Locate the cell with the specified text and output its (X, Y) center coordinate. 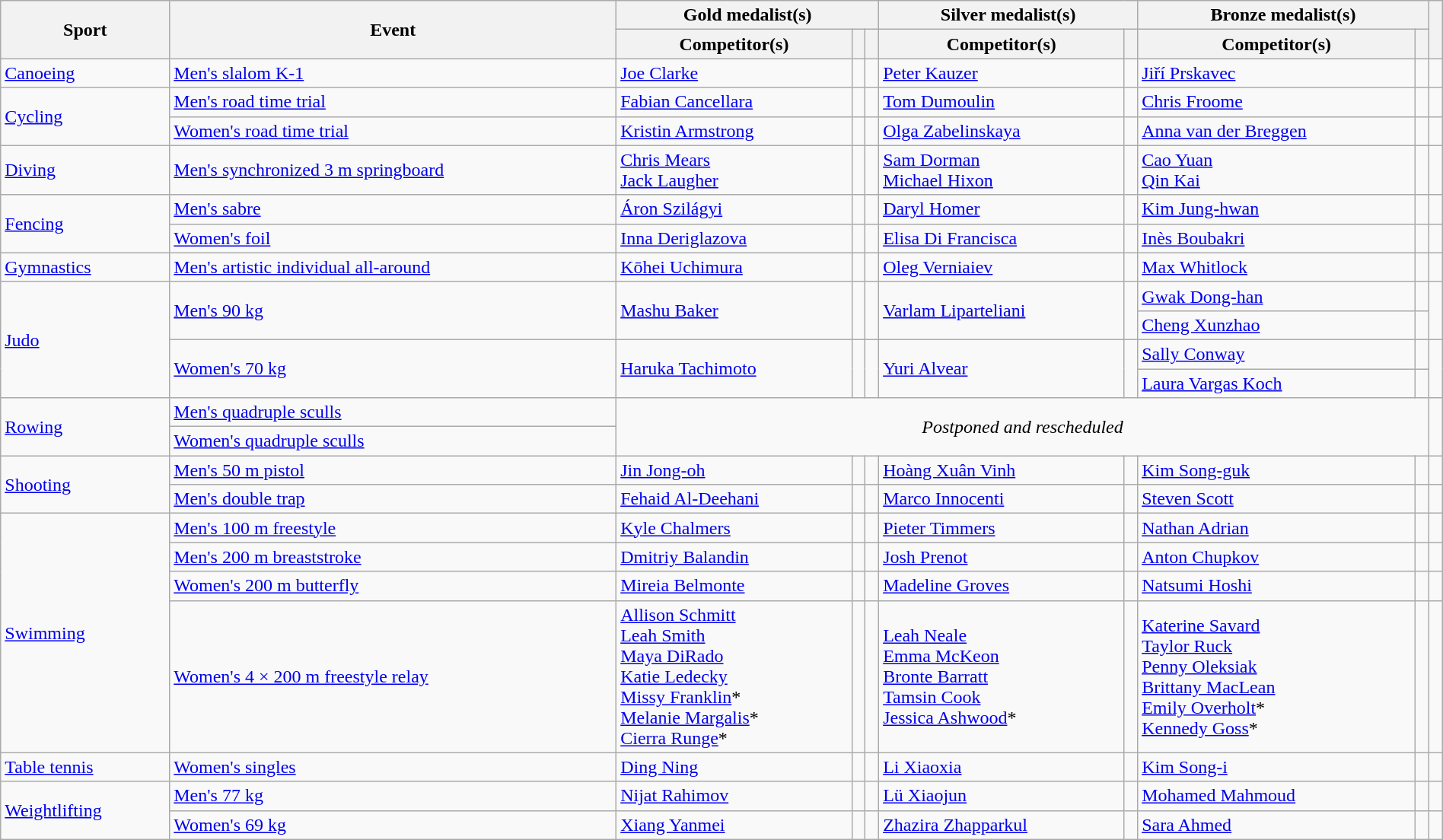
Men's 90 kg (393, 310)
Katerine SavardTaylor RuckPenny OleksiakBrittany MacLeanEmily Overholt*Kennedy Goss* (1277, 676)
Gymnastics (85, 267)
Inna Deriglazova (734, 238)
Max Whitlock (1277, 267)
Kim Jung-hwan (1277, 209)
Mireia Belmonte (734, 586)
Gwak Dong-han (1277, 296)
Daryl Homer (1002, 209)
Kyle Chalmers (734, 528)
Hoàng Xuân Vinh (1002, 470)
Peter Kauzer (1002, 73)
Fehaid Al-Deehani (734, 499)
Men's double trap (393, 499)
Postponed and rescheduled (1023, 427)
Women's singles (393, 767)
Sam DormanMichael Hixon (1002, 170)
Kim Song-guk (1277, 470)
Allison SchmittLeah SmithMaya DiRadoKatie LedeckyMissy Franklin*Melanie Margalis*Cierra Runge* (734, 676)
Pieter Timmers (1002, 528)
Fabian Cancellara (734, 102)
Diving (85, 170)
Silver medalist(s) (1008, 15)
Sally Conway (1277, 354)
Men's quadruple sculls (393, 412)
Marco Innocenti (1002, 499)
Xiang Yanmei (734, 825)
Tom Dumoulin (1002, 102)
Anton Chupkov (1277, 557)
Men's 200 m breaststroke (393, 557)
Chris Froome (1277, 102)
Women's road time trial (393, 131)
Men's 100 m freestyle (393, 528)
Kim Song-i (1277, 767)
Cycling (85, 116)
Li Xiaoxia (1002, 767)
Men's 77 kg (393, 796)
Josh Prenot (1002, 557)
Leah NealeEmma McKeonBronte BarrattTamsin CookJessica Ashwood* (1002, 676)
Men's slalom K-1 (393, 73)
Kristin Armstrong (734, 131)
Canoeing (85, 73)
Jiří Prskavec (1277, 73)
Olga Zabelinskaya (1002, 131)
Oleg Verniaiev (1002, 267)
Men's synchronized 3 m springboard (393, 170)
Cheng Xunzhao (1277, 325)
Rowing (85, 427)
Steven Scott (1277, 499)
Jin Jong-oh (734, 470)
Women's 200 m butterfly (393, 586)
Men's road time trial (393, 102)
Zhazira Zhapparkul (1002, 825)
Natsumi Hoshi (1277, 586)
Varlam Liparteliani (1002, 310)
Sara Ahmed (1277, 825)
Inès Boubakri (1277, 238)
Event (393, 30)
Judo (85, 339)
Men's 50 m pistol (393, 470)
Áron Szilágyi (734, 209)
Gold medalist(s) (747, 15)
Women's quadruple sculls (393, 441)
Anna van der Breggen (1277, 131)
Ding Ning (734, 767)
Men's sabre (393, 209)
Sport (85, 30)
Mohamed Mahmoud (1277, 796)
Women's 4 × 200 m freestyle relay (393, 676)
Women's 70 kg (393, 368)
Shooting (85, 485)
Laura Vargas Koch (1277, 383)
Kōhei Uchimura (734, 267)
Yuri Alvear (1002, 368)
Bronze medalist(s) (1283, 15)
Swimming (85, 633)
Haruka Tachimoto (734, 368)
Nathan Adrian (1277, 528)
Table tennis (85, 767)
Weightlifting (85, 810)
Joe Clarke (734, 73)
Women's foil (393, 238)
Nijat Rahimov (734, 796)
Madeline Groves (1002, 586)
Fencing (85, 224)
Cao YuanQin Kai (1277, 170)
Mashu Baker (734, 310)
Lü Xiaojun (1002, 796)
Elisa Di Francisca (1002, 238)
Dmitriy Balandin (734, 557)
Men's artistic individual all-around (393, 267)
Chris MearsJack Laugher (734, 170)
Women's 69 kg (393, 825)
